Search for the cell housing the specified text and yield its (x, y) center coordinate. 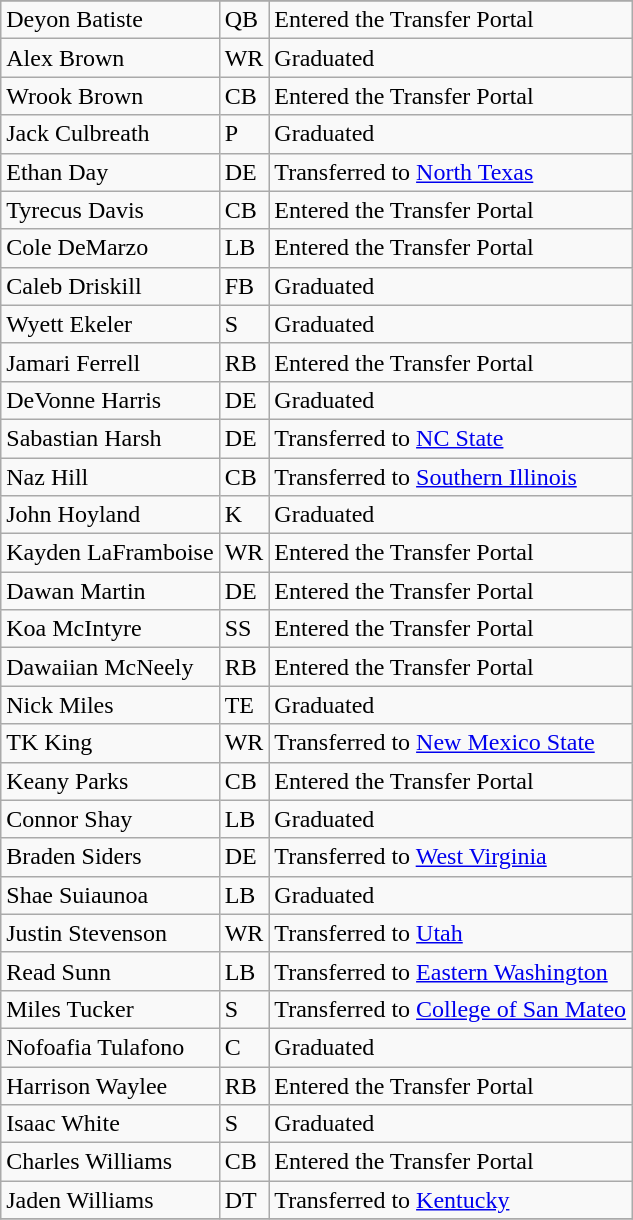
Caleb Driskill (110, 286)
Sabastian Harsh (110, 438)
Jack Culbreath (110, 134)
Justin Stevenson (110, 933)
K (244, 515)
DT (244, 1200)
Charles Williams (110, 1162)
John Hoyland (110, 515)
Miles Tucker (110, 1009)
Transferred to Utah (450, 933)
FB (244, 286)
Naz Hill (110, 477)
Transferred to New Mexico State (450, 743)
Keany Parks (110, 781)
TK King (110, 743)
Braden Siders (110, 857)
Jaden Williams (110, 1200)
Nick Miles (110, 705)
Koa McIntyre (110, 629)
SS (244, 629)
Dawan Martin (110, 591)
Transferred to North Texas (450, 172)
DeVonne Harris (110, 400)
Cole DeMarzo (110, 248)
Nofoafia Tulafono (110, 1047)
Transferred to West Virginia (450, 857)
Transferred to Southern Illinois (450, 477)
Wrook Brown (110, 96)
Harrison Waylee (110, 1085)
Transferred to Eastern Washington (450, 971)
Isaac White (110, 1124)
QB (244, 20)
Dawaiian McNeely (110, 667)
Wyett Ekeler (110, 324)
Deyon Batiste (110, 20)
Transferred to Kentucky (450, 1200)
P (244, 134)
C (244, 1047)
Transferred to NC State (450, 438)
Connor Shay (110, 819)
Read Sunn (110, 971)
Kayden LaFramboise (110, 553)
Shae Suiaunoa (110, 895)
Ethan Day (110, 172)
Alex Brown (110, 58)
Jamari Ferrell (110, 362)
Tyrecus Davis (110, 210)
TE (244, 705)
Transferred to College of San Mateo (450, 1009)
